Capture the cell that displays the provided text and extract its (x, y) central coordinate. 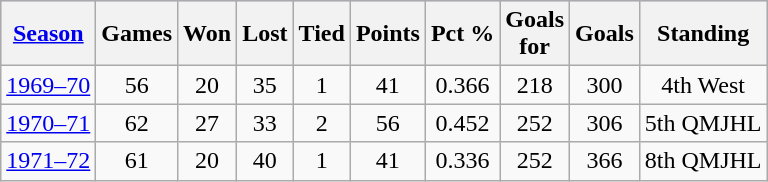
1970–71 (48, 123)
0.336 (462, 161)
Points (388, 34)
Standing (703, 34)
8th QMJHL (703, 161)
218 (535, 85)
35 (265, 85)
27 (208, 123)
Tied (322, 34)
2 (322, 123)
Lost (265, 34)
0.366 (462, 85)
33 (265, 123)
1971–72 (48, 161)
Goalsfor (535, 34)
Games (137, 34)
1969–70 (48, 85)
4th West (703, 85)
40 (265, 161)
0.452 (462, 123)
Won (208, 34)
300 (605, 85)
Season (48, 34)
306 (605, 123)
Pct % (462, 34)
61 (137, 161)
366 (605, 161)
62 (137, 123)
5th QMJHL (703, 123)
Goals (605, 34)
